Detect which cell encompasses the target text, then output its [x, y] center coordinate. 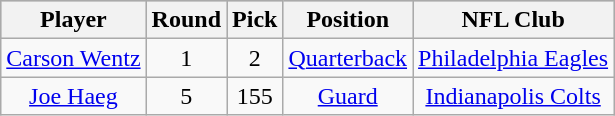
2 [255, 58]
Guard [348, 96]
Player [74, 20]
155 [255, 96]
1 [186, 58]
Position [348, 20]
Carson Wentz [74, 58]
Indianapolis Colts [514, 96]
5 [186, 96]
Pick [255, 20]
Round [186, 20]
Quarterback [348, 58]
Joe Haeg [74, 96]
Philadelphia Eagles [514, 58]
NFL Club [514, 20]
